Determine the [x, y] coordinate at the center of the cell enclosing the given text.  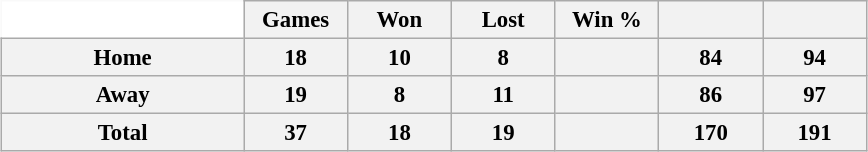
97 [815, 95]
84 [711, 58]
Games [296, 20]
Win % [607, 20]
Home [123, 58]
Away [123, 95]
170 [711, 133]
Total [123, 133]
37 [296, 133]
94 [815, 58]
10 [399, 58]
Won [399, 20]
Lost [503, 20]
86 [711, 95]
191 [815, 133]
11 [503, 95]
